Identify which cell holds the provided text, then report its [X, Y] central coordinate. 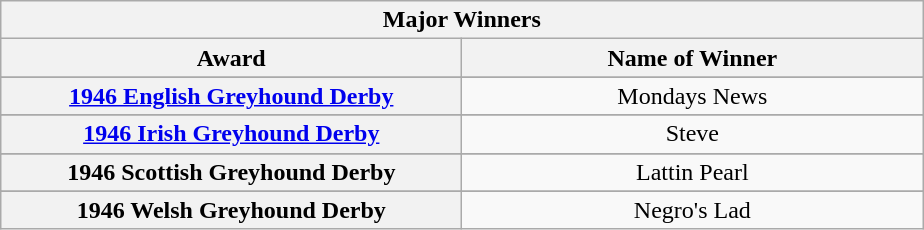
Major Winners [462, 20]
Name of Winner [692, 58]
1946 English Greyhound Derby [232, 96]
1946 Welsh Greyhound Derby [232, 210]
1946 Scottish Greyhound Derby [232, 172]
Mondays News [692, 96]
Steve [692, 134]
Negro's Lad [692, 210]
Award [232, 58]
1946 Irish Greyhound Derby [232, 134]
Lattin Pearl [692, 172]
